Return the [x, y] coordinate for the center point of the cell that contains the specified text.  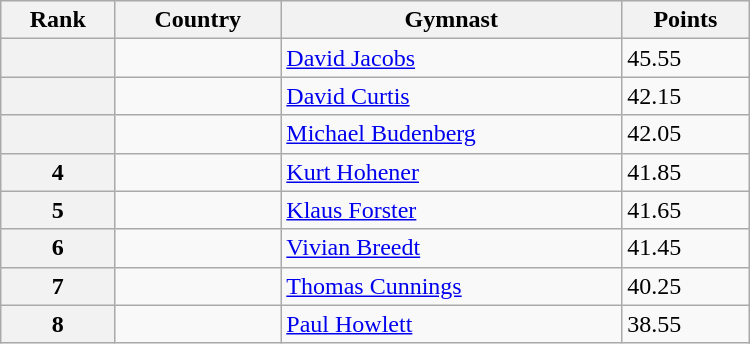
Country [198, 20]
42.15 [686, 96]
Rank [58, 20]
Points [686, 20]
David Jacobs [452, 58]
38.55 [686, 324]
Klaus Forster [452, 210]
45.55 [686, 58]
4 [58, 172]
40.25 [686, 286]
Thomas Cunnings [452, 286]
6 [58, 248]
41.65 [686, 210]
Michael Budenberg [452, 134]
David Curtis [452, 96]
Gymnast [452, 20]
Paul Howlett [452, 324]
5 [58, 210]
41.85 [686, 172]
7 [58, 286]
Vivian Breedt [452, 248]
41.45 [686, 248]
Kurt Hohener [452, 172]
8 [58, 324]
42.05 [686, 134]
